For the text-containing cell, return its midpoint in [X, Y] coordinate format. 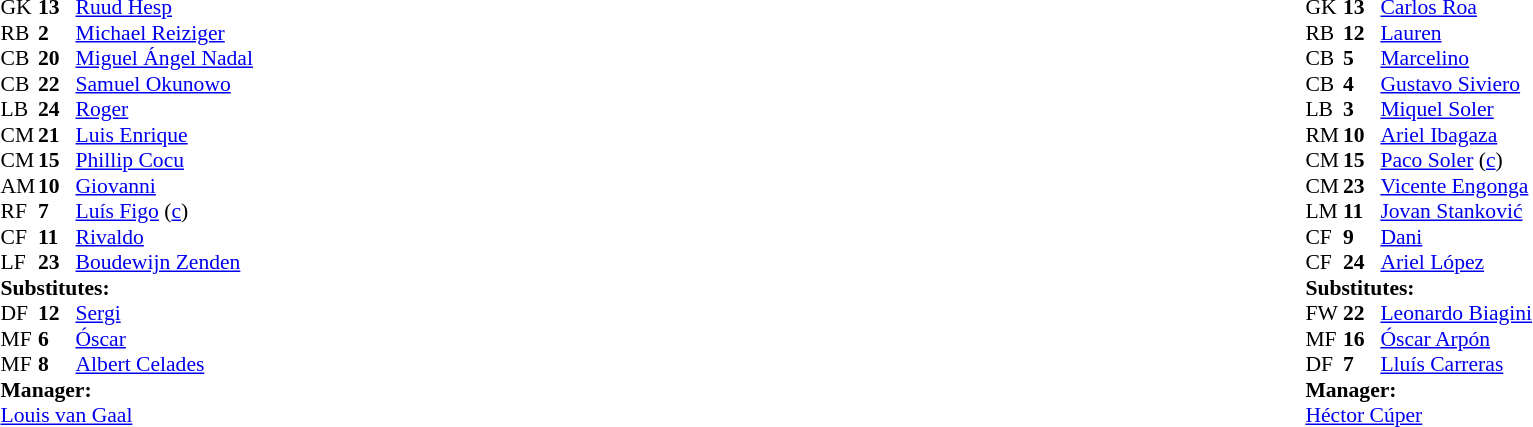
Dani [1456, 237]
16 [1362, 339]
Miguel Ángel Nadal [164, 59]
FW [1324, 313]
Boudewijn Zenden [164, 263]
Jovan Stanković [1456, 211]
Albert Celades [164, 365]
Óscar [164, 339]
Samuel Okunowo [164, 84]
RM [1324, 135]
Rivaldo [164, 237]
LM [1324, 211]
3 [1362, 109]
Óscar Arpón [1456, 339]
20 [57, 59]
Michael Reiziger [164, 33]
Miquel Soler [1456, 109]
Marcelino [1456, 59]
Roger [164, 109]
6 [57, 339]
8 [57, 365]
Ariel López [1456, 263]
Luis Enrique [164, 135]
5 [1362, 59]
Phillip Cocu [164, 161]
Luís Figo (c) [164, 211]
AM [19, 186]
LF [19, 263]
Leonardo Biagini [1456, 313]
Ariel Ibagaza [1456, 135]
RF [19, 211]
Gustavo Siviero [1456, 84]
2 [57, 33]
4 [1362, 84]
Giovanni [164, 186]
9 [1362, 237]
Paco Soler (c) [1456, 161]
Lluís Carreras [1456, 365]
21 [57, 135]
Lauren [1456, 33]
Vicente Engonga [1456, 186]
Sergi [164, 313]
